Return (x, y) of the center of cell containing provided text 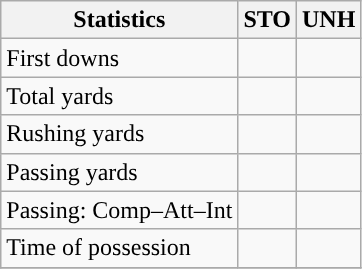
Passing: Comp–Att–Int (120, 210)
Time of possession (120, 248)
Total yards (120, 96)
UNH (329, 20)
Passing yards (120, 172)
First downs (120, 58)
STO (268, 20)
Statistics (120, 20)
Rushing yards (120, 134)
